Detect which cell encompasses the target text, then output its (X, Y) center coordinate. 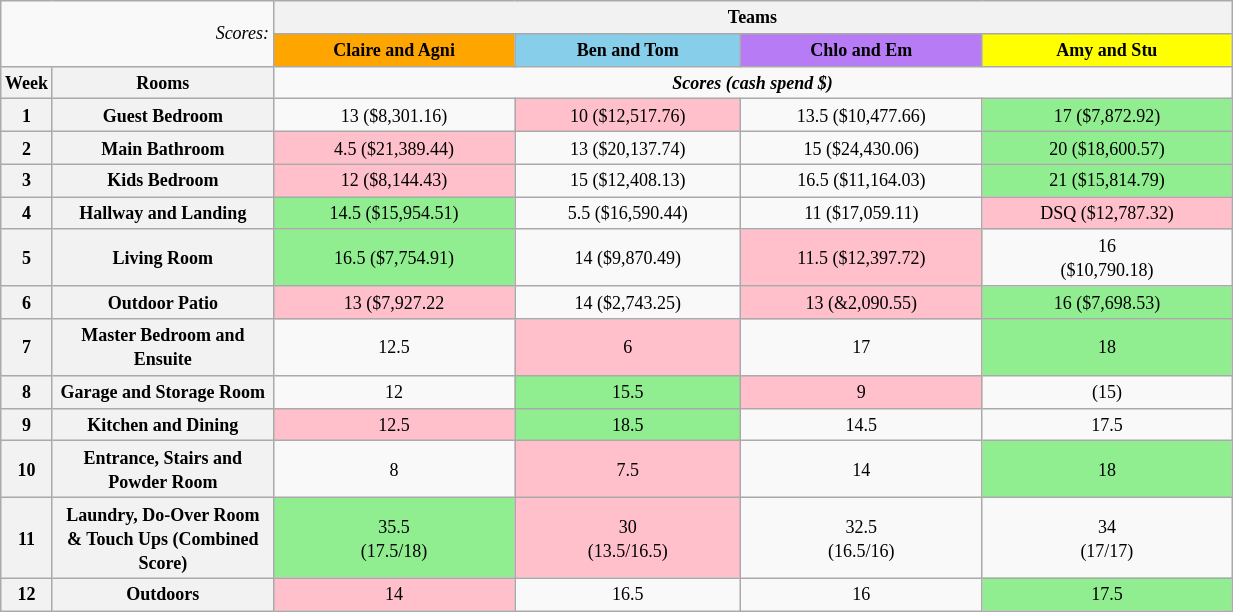
17 (862, 348)
2 (27, 148)
16($10,790.18) (1107, 258)
7.5 (628, 470)
21 ($15,814.79) (1107, 180)
Kids Bedroom (162, 180)
14 ($2,743.25) (628, 302)
13 ($7,927.22 (394, 302)
13.5 ($10,477.66) (862, 116)
16.5 ($11,164.03) (862, 180)
20 ($18,600.57) (1107, 148)
4.5 ($21,389.44) (394, 148)
10 (27, 470)
Outdoor Patio (162, 302)
Ben and Tom (628, 50)
Kitchen and Dining (162, 424)
Chlo and Em (862, 50)
17 ($7,872.92) (1107, 116)
32.5(16.5/16) (862, 538)
16 ($7,698.53) (1107, 302)
Claire and Agni (394, 50)
5.5 ($16,590.44) (628, 214)
18.5 (628, 424)
16.5 (628, 594)
35.5(17.5/18) (394, 538)
1 (27, 116)
Scores: (138, 34)
34(17/17) (1107, 538)
DSQ ($12,787.32) (1107, 214)
Laundry, Do-Over Room & Touch Ups (Combined Score) (162, 538)
(15) (1107, 392)
Hallway and Landing (162, 214)
15 ($24,430.06) (862, 148)
Garage and Storage Room (162, 392)
13 (&2,090.55) (862, 302)
Living Room (162, 258)
11.5 ($12,397.72) (862, 258)
11 (27, 538)
11 ($17,059.11) (862, 214)
7 (27, 348)
15.5 (628, 392)
13 ($20,137.74) (628, 148)
10 ($12,517.76) (628, 116)
Teams (752, 18)
16 (862, 594)
13 ($8,301.16) (394, 116)
Main Bathroom (162, 148)
4 (27, 214)
Outdoors (162, 594)
14.5 ($15,954.51) (394, 214)
16.5 ($7,754.91) (394, 258)
15 ($12,408.13) (628, 180)
30(13.5/16.5) (628, 538)
Rooms (162, 82)
3 (27, 180)
14 ($9,870.49) (628, 258)
Master Bedroom and Ensuite (162, 348)
Week (27, 82)
Scores (cash spend $) (752, 82)
Entrance, Stairs and Powder Room (162, 470)
5 (27, 258)
Guest Bedroom (162, 116)
14.5 (862, 424)
Amy and Stu (1107, 50)
12 ($8,144.43) (394, 180)
